For the text-containing cell, return its midpoint in [x, y] coordinate format. 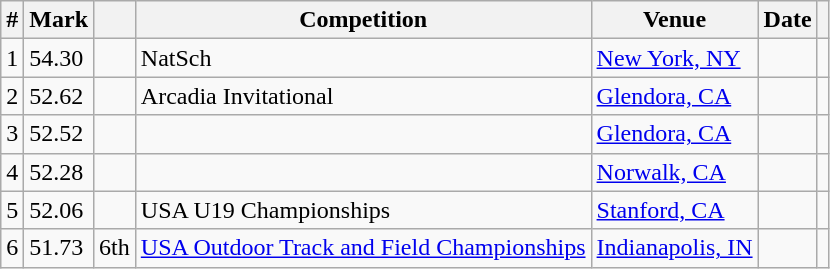
52.06 [59, 210]
4 [12, 172]
# [12, 20]
52.62 [59, 96]
52.28 [59, 172]
NatSch [363, 58]
5 [12, 210]
6 [12, 248]
USA U19 Championships [363, 210]
52.52 [59, 134]
Date [788, 20]
2 [12, 96]
Norwalk, CA [674, 172]
USA Outdoor Track and Field Championships [363, 248]
Indianapolis, IN [674, 248]
54.30 [59, 58]
1 [12, 58]
Stanford, CA [674, 210]
51.73 [59, 248]
3 [12, 134]
Venue [674, 20]
Mark [59, 20]
New York, NY [674, 58]
Arcadia Invitational [363, 96]
Competition [363, 20]
6th [115, 248]
